Determine the (X, Y) coordinate at the center of the cell enclosing the given text.  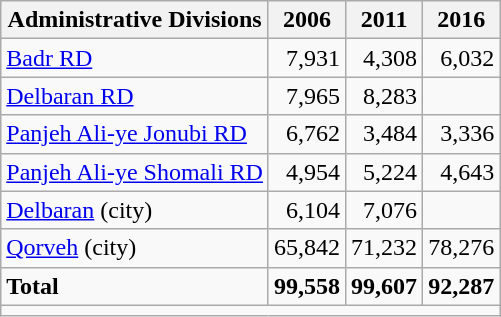
78,276 (462, 248)
Badr RD (135, 58)
71,232 (384, 248)
Panjeh Ali-ye Shomali RD (135, 172)
Qorveh (city) (135, 248)
3,484 (384, 134)
8,283 (384, 96)
Delbaran RD (135, 96)
2011 (384, 20)
7,076 (384, 210)
99,607 (384, 286)
6,032 (462, 58)
92,287 (462, 286)
7,965 (306, 96)
2006 (306, 20)
7,931 (306, 58)
Panjeh Ali-ye Jonubi RD (135, 134)
6,762 (306, 134)
4,643 (462, 172)
65,842 (306, 248)
Total (135, 286)
2016 (462, 20)
99,558 (306, 286)
Delbaran (city) (135, 210)
Administrative Divisions (135, 20)
4,308 (384, 58)
6,104 (306, 210)
4,954 (306, 172)
5,224 (384, 172)
3,336 (462, 134)
